Determine the (x, y) coordinate at the center of the cell enclosing the given text.  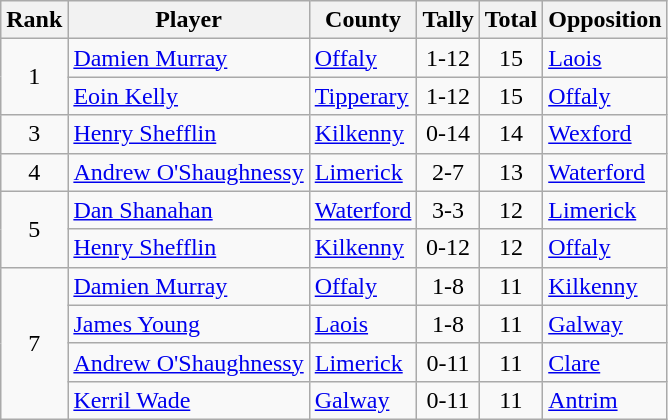
3-3 (448, 210)
Player (188, 20)
Dan Shanahan (188, 210)
Rank (34, 20)
0-12 (448, 248)
Eoin Kelly (188, 96)
0-14 (448, 134)
Total (511, 20)
3 (34, 134)
Wexford (605, 134)
Tipperary (363, 96)
Clare (605, 362)
Tally (448, 20)
Kerril Wade (188, 400)
County (363, 20)
James Young (188, 324)
Antrim (605, 400)
7 (34, 343)
1 (34, 77)
13 (511, 172)
2-7 (448, 172)
14 (511, 134)
5 (34, 229)
4 (34, 172)
Opposition (605, 20)
